Detect which cell encompasses the target text, then output its [X, Y] center coordinate. 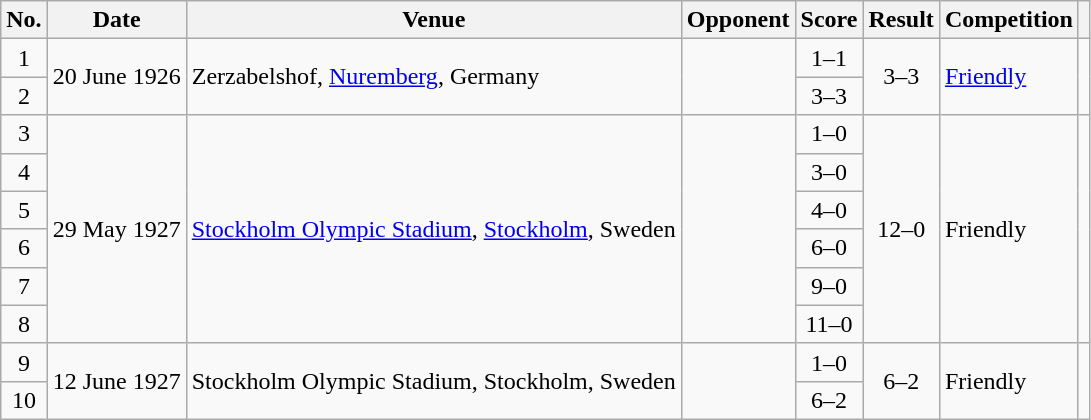
Date [116, 20]
3–0 [829, 172]
2 [24, 96]
4–0 [829, 210]
29 May 1927 [116, 229]
3 [24, 134]
12 June 1927 [116, 381]
Opponent [738, 20]
8 [24, 324]
Competition [1008, 20]
No. [24, 20]
5 [24, 210]
4 [24, 172]
Zerzabelshof, Nuremberg, Germany [434, 77]
Result [901, 20]
6 [24, 248]
11–0 [829, 324]
9 [24, 362]
7 [24, 286]
1 [24, 58]
Venue [434, 20]
6–0 [829, 248]
20 June 1926 [116, 77]
10 [24, 400]
12–0 [901, 229]
1–1 [829, 58]
Score [829, 20]
9–0 [829, 286]
